For the text-containing cell, return its midpoint in (X, Y) coordinate format. 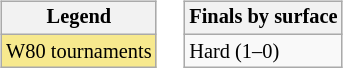
W80 tournaments (78, 51)
Legend (78, 18)
Hard (1–0) (263, 51)
Finals by surface (263, 18)
